Pinpoint the cell where the given text exists, returning its [X, Y] midpoint coordinate. 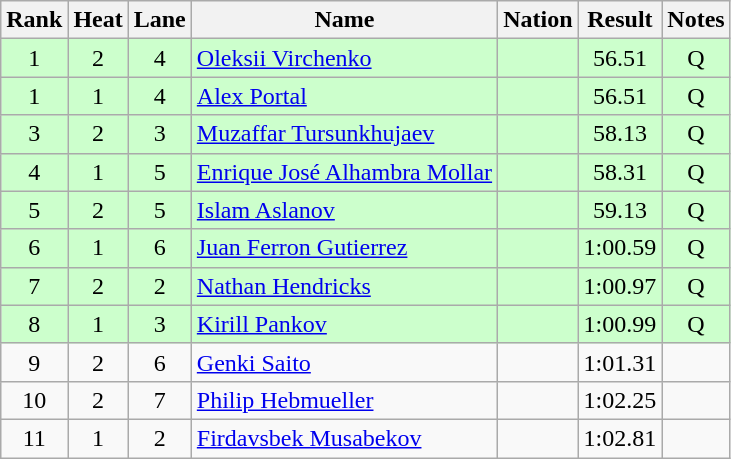
Rank [34, 20]
1:02.25 [620, 400]
58.31 [620, 172]
1:00.99 [620, 324]
Genki Saito [344, 362]
Alex Portal [344, 96]
Juan Ferron Gutierrez [344, 248]
Muzaffar Tursunkhujaev [344, 134]
11 [34, 438]
Firdavsbek Musabekov [344, 438]
1:01.31 [620, 362]
Oleksii Virchenko [344, 58]
Result [620, 20]
8 [34, 324]
Lane [160, 20]
1:00.97 [620, 286]
10 [34, 400]
1:00.59 [620, 248]
9 [34, 362]
59.13 [620, 210]
1:02.81 [620, 438]
Nathan Hendricks [344, 286]
Name [344, 20]
Heat [98, 20]
Enrique José Alhambra Mollar [344, 172]
Islam Aslanov [344, 210]
Nation [538, 20]
Notes [696, 20]
Philip Hebmueller [344, 400]
58.13 [620, 134]
Kirill Pankov [344, 324]
